For the text-containing cell, return its midpoint in (X, Y) coordinate format. 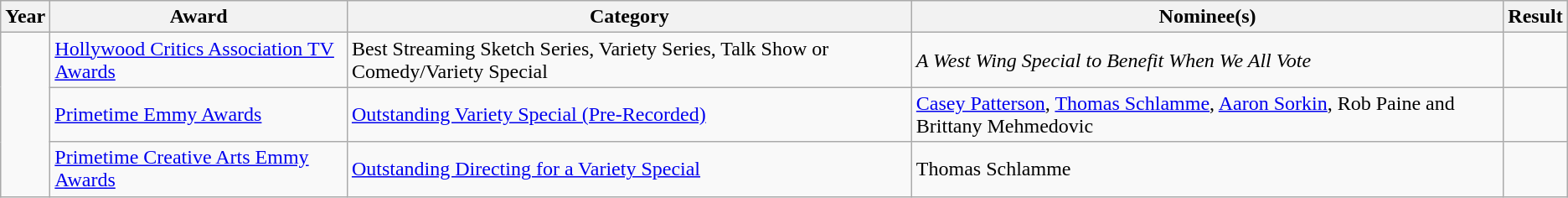
Nominee(s) (1207, 17)
Year (25, 17)
Outstanding Variety Special (Pre-Recorded) (629, 114)
A West Wing Special to Benefit When We All Vote (1207, 60)
Award (199, 17)
Hollywood Critics Association TV Awards (199, 60)
Thomas Schlamme (1207, 169)
Casey Patterson, Thomas Schlamme, Aaron Sorkin, Rob Paine and Brittany Mehmedovic (1207, 114)
Primetime Creative Arts Emmy Awards (199, 169)
Best Streaming Sketch Series, Variety Series, Talk Show or Comedy/Variety Special (629, 60)
Primetime Emmy Awards (199, 114)
Result (1535, 17)
Category (629, 17)
Outstanding Directing for a Variety Special (629, 169)
